For the text-containing cell, return its midpoint in (X, Y) coordinate format. 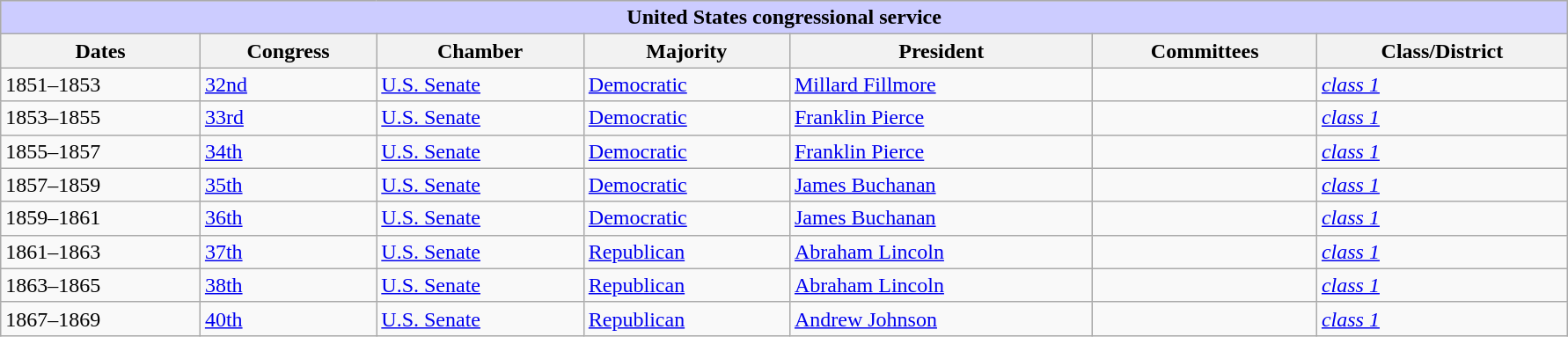
Andrew Johnson (942, 319)
1859–1861 (100, 218)
1857–1859 (100, 185)
1853–1855 (100, 118)
37th (288, 252)
Chamber (480, 51)
1867–1869 (100, 319)
President (942, 51)
36th (288, 218)
Congress (288, 51)
Committees (1205, 51)
1851–1853 (100, 84)
33rd (288, 118)
Millard Fillmore (942, 84)
Class/District (1441, 51)
35th (288, 185)
32nd (288, 84)
40th (288, 319)
1855–1857 (100, 151)
Majority (686, 51)
1861–1863 (100, 252)
38th (288, 285)
United States congressional service (785, 18)
34th (288, 151)
Dates (100, 51)
1863–1865 (100, 285)
